From the cell containing the given text, extract its center point as [x, y] coordinate. 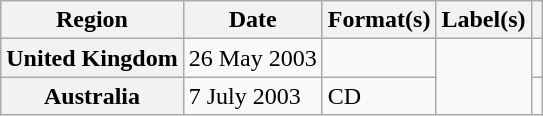
Format(s) [379, 20]
CD [379, 96]
Region [92, 20]
26 May 2003 [252, 58]
United Kingdom [92, 58]
Label(s) [484, 20]
7 July 2003 [252, 96]
Date [252, 20]
Australia [92, 96]
